Extract the (X, Y) coordinate from the center of the cell holding the provided text.  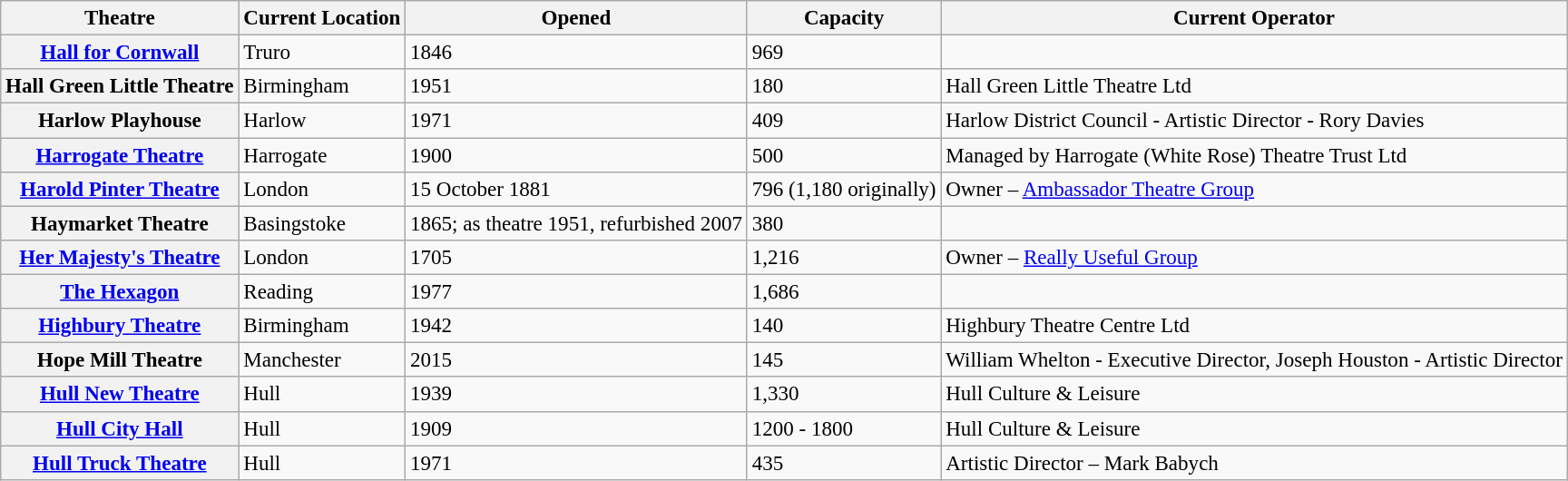
Harlow Playhouse (120, 121)
Harlow District Council - Artistic Director - Rory Davies (1254, 121)
1977 (577, 292)
Reading (322, 292)
Hull New Theatre (120, 395)
Her Majesty's Theatre (120, 258)
Hall Green Little Theatre Ltd (1254, 86)
1,686 (844, 292)
Highbury Theatre Centre Ltd (1254, 326)
1,330 (844, 395)
Theatre (120, 18)
Managed by Harrogate (White Rose) Theatre Trust Ltd (1254, 155)
Hope Mill Theatre (120, 360)
Current Operator (1254, 18)
Harrogate (322, 155)
500 (844, 155)
Capacity (844, 18)
380 (844, 223)
Hull City Hall (120, 428)
1951 (577, 86)
Harlow (322, 121)
Highbury Theatre (120, 326)
1939 (577, 395)
1,216 (844, 258)
409 (844, 121)
Truro (322, 53)
Hull Truck Theatre (120, 463)
969 (844, 53)
Harold Pinter Theatre (120, 190)
Opened (577, 18)
1865; as theatre 1951, refurbished 2007 (577, 223)
Hall for Cornwall (120, 53)
Manchester (322, 360)
Hall Green Little Theatre (120, 86)
180 (844, 86)
1909 (577, 428)
1705 (577, 258)
145 (844, 360)
The Hexagon (120, 292)
140 (844, 326)
435 (844, 463)
1200 - 1800 (844, 428)
Owner – Ambassador Theatre Group (1254, 190)
William Whelton - Executive Director, Joseph Houston - Artistic Director (1254, 360)
Harrogate Theatre (120, 155)
15 October 1881 (577, 190)
796 (1,180 originally) (844, 190)
1846 (577, 53)
Artistic Director – Mark Babych (1254, 463)
Haymarket Theatre (120, 223)
Owner – Really Useful Group (1254, 258)
1900 (577, 155)
1942 (577, 326)
2015 (577, 360)
Current Location (322, 18)
Basingstoke (322, 223)
